Locate the cell with the specified text and output its (X, Y) center coordinate. 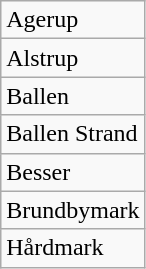
Hårdmark (73, 248)
Ballen (73, 96)
Ballen Strand (73, 134)
Agerup (73, 20)
Alstrup (73, 58)
Brundbymark (73, 210)
Besser (73, 172)
